Identify which cell holds the provided text, then report its [X, Y] central coordinate. 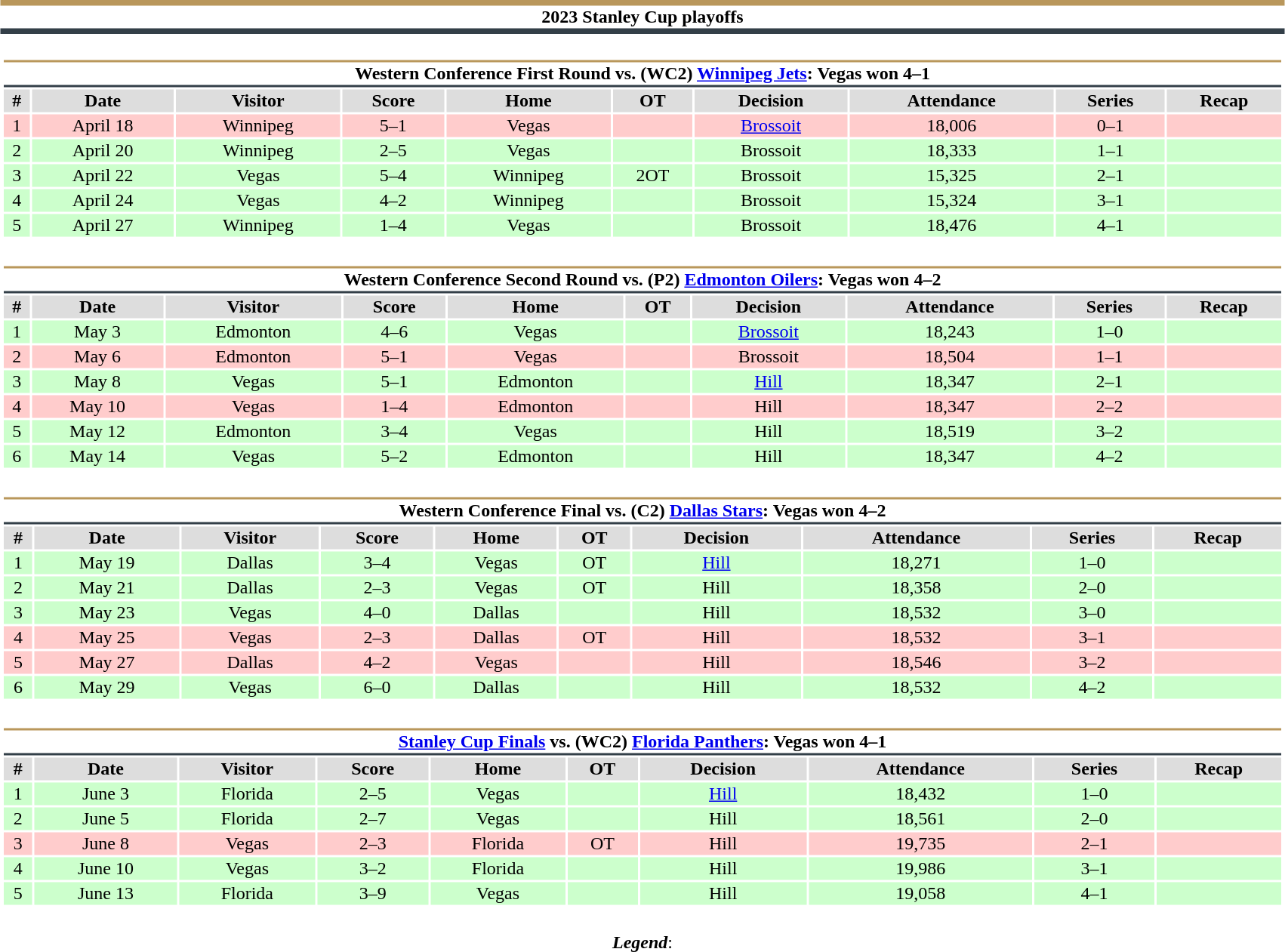
April 22 [103, 176]
May 3 [97, 331]
18,432 [920, 793]
18,519 [950, 431]
May 25 [107, 638]
18,006 [951, 126]
June 3 [106, 793]
May 27 [107, 662]
May 12 [97, 431]
18,504 [950, 357]
2023 Stanley Cup playoffs [642, 17]
June 10 [106, 869]
May 6 [97, 357]
June 13 [106, 893]
Western Conference First Round vs. (WC2) Winnipeg Jets: Vegas won 4–1 [642, 74]
April 18 [103, 126]
3–0 [1092, 612]
18,243 [950, 331]
Western Conference Final vs. (C2) Dallas Stars: Vegas won 4–2 [642, 510]
May 29 [107, 688]
2–2 [1110, 407]
April 27 [103, 226]
19,986 [920, 869]
May 21 [107, 588]
2–7 [373, 819]
Western Conference Second Round vs. (P2) Edmonton Oilers: Vegas won 4–2 [642, 279]
4–0 [377, 612]
May 14 [97, 457]
18,561 [920, 819]
5–4 [394, 176]
19,058 [920, 893]
May 10 [97, 407]
19,735 [920, 843]
4–6 [394, 331]
3–9 [373, 893]
May 23 [107, 612]
June 5 [106, 819]
18,333 [951, 150]
April 24 [103, 200]
18,358 [917, 588]
June 8 [106, 843]
15,324 [951, 200]
18,546 [917, 662]
5–2 [394, 457]
0–1 [1110, 126]
18,271 [917, 562]
2OT [653, 176]
18,476 [951, 226]
May 8 [97, 381]
6–0 [377, 688]
Stanley Cup Finals vs. (WC2) Florida Panthers: Vegas won 4–1 [642, 741]
April 20 [103, 150]
15,325 [951, 176]
May 19 [107, 562]
